Determine the [x, y] coordinate at the center of the cell enclosing the given text.  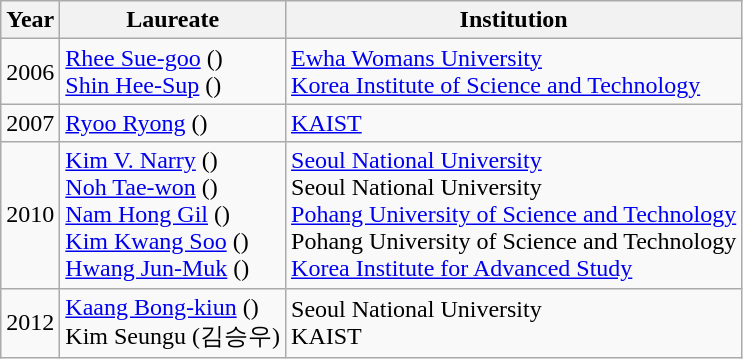
Laureate [173, 20]
2007 [30, 123]
Seoul National UniversityKAIST [514, 323]
Kim V. Narry ()Noh Tae-won ()Nam Hong Gil ()Kim Kwang Soo ()Hwang Jun-Muk () [173, 215]
Institution [514, 20]
Year [30, 20]
2006 [30, 72]
2012 [30, 323]
Ryoo Ryong () [173, 123]
Ewha Womans UniversityKorea Institute of Science and Technology [514, 72]
Rhee Sue-goo ()Shin Hee-Sup () [173, 72]
Kaang Bong-kiun ()Kim Seungu (김승우) [173, 323]
KAIST [514, 123]
2010 [30, 215]
